Return (X, Y) of the center of cell containing provided text 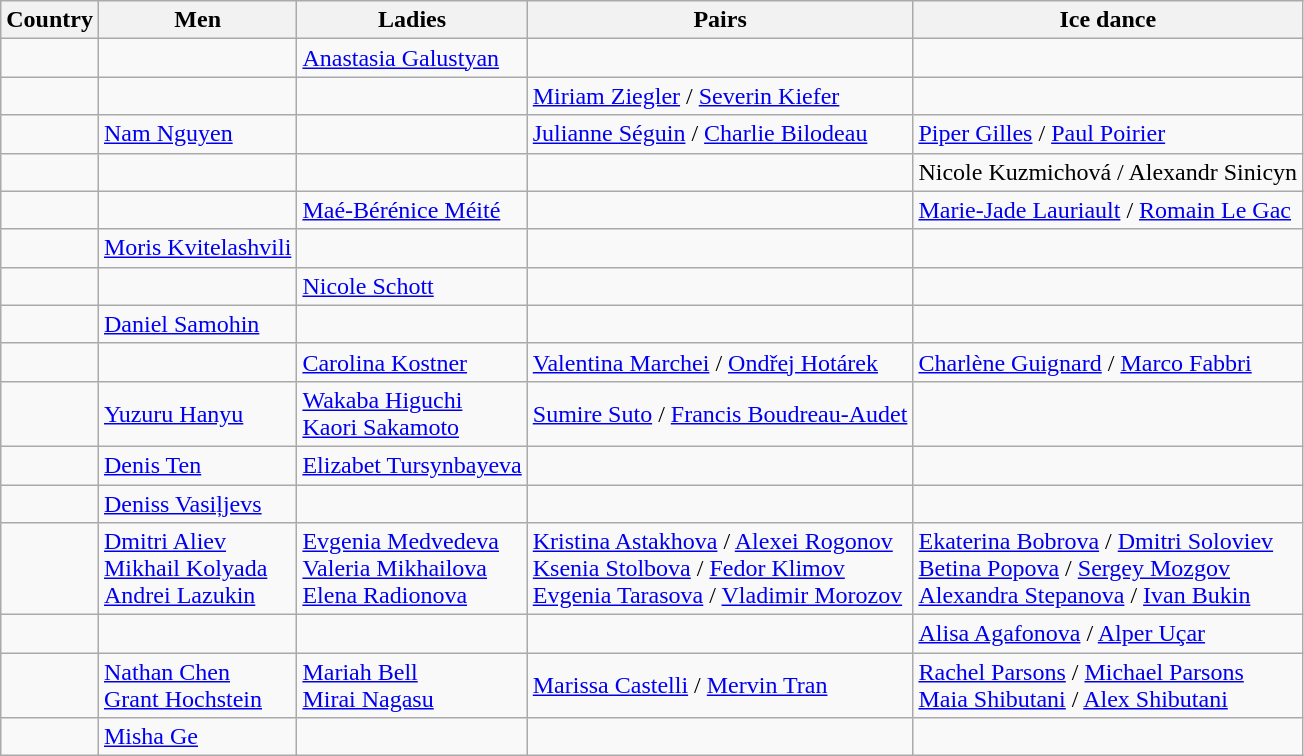
Maé-Bérénice Méité (412, 210)
Julianne Séguin / Charlie Bilodeau (720, 134)
Pairs (720, 20)
Mariah Bell Mirai Nagasu (412, 686)
Anastasia Galustyan (412, 58)
Rachel Parsons / Michael Parsons Maia Shibutani / Alex Shibutani (1108, 686)
Denis Ten (197, 465)
Misha Ge (197, 737)
Moris Kvitelashvili (197, 248)
Dmitri Aliev Mikhail Kolyada Andrei Lazukin (197, 569)
Marie-Jade Lauriault / Romain Le Gac (1108, 210)
Carolina Kostner (412, 362)
Ice dance (1108, 20)
Country (50, 20)
Ladies (412, 20)
Elizabet Tursynbayeva (412, 465)
Yuzuru Hanyu (197, 414)
Deniss Vasiļjevs (197, 503)
Valentina Marchei / Ondřej Hotárek (720, 362)
Piper Gilles / Paul Poirier (1108, 134)
Ekaterina Bobrova / Dmitri Soloviev Betina Popova / Sergey Mozgov Alexandra Stepanova / Ivan Bukin (1108, 569)
Men (197, 20)
Nicole Schott (412, 286)
Marissa Castelli / Mervin Tran (720, 686)
Kristina Astakhova / Alexei Rogonov Ksenia Stolbova / Fedor Klimov Evgenia Tarasova / Vladimir Morozov (720, 569)
Sumire Suto / Francis Boudreau-Audet (720, 414)
Wakaba Higuchi Kaori Sakamoto (412, 414)
Alisa Agafonova / Alper Uçar (1108, 634)
Nam Nguyen (197, 134)
Daniel Samohin (197, 324)
Miriam Ziegler / Severin Kiefer (720, 96)
Nathan Chen Grant Hochstein (197, 686)
Charlène Guignard / Marco Fabbri (1108, 362)
Nicole Kuzmichová / Alexandr Sinicyn (1108, 172)
Evgenia Medvedeva Valeria Mikhailova Elena Radionova (412, 569)
